Determine the (X, Y) coordinate at the center of the cell enclosing the given text.  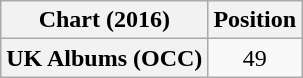
Chart (2016) (104, 20)
49 (255, 58)
UK Albums (OCC) (104, 58)
Position (255, 20)
